Output the [x, y] coordinate of the center of the cell containing the given text.  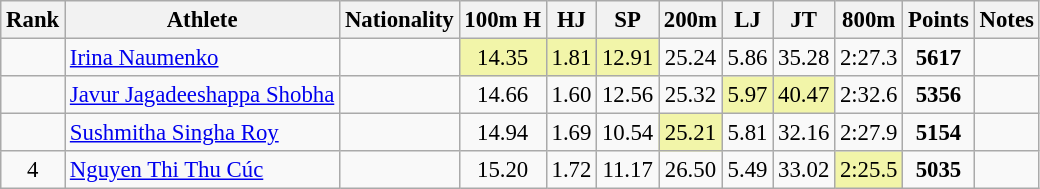
Rank [33, 20]
Athlete [202, 20]
12.56 [628, 95]
5.81 [747, 133]
25.21 [691, 133]
SP [628, 20]
40.47 [804, 95]
5617 [938, 58]
1.81 [571, 58]
LJ [747, 20]
Nguyen Thi Thu Cúc [202, 170]
Nationality [400, 20]
Points [938, 20]
14.66 [502, 95]
25.32 [691, 95]
Sushmitha Singha Roy [202, 133]
2:27.9 [869, 133]
800m [869, 20]
Irina Naumenko [202, 58]
5.97 [747, 95]
10.54 [628, 133]
35.28 [804, 58]
11.17 [628, 170]
2:25.5 [869, 170]
26.50 [691, 170]
Javur Jagadeeshappa Shobha [202, 95]
32.16 [804, 133]
1.72 [571, 170]
5035 [938, 170]
1.69 [571, 133]
15.20 [502, 170]
5.86 [747, 58]
1.60 [571, 95]
14.94 [502, 133]
JT [804, 20]
2:27.3 [869, 58]
5154 [938, 133]
Notes [1006, 20]
4 [33, 170]
5.49 [747, 170]
200m [691, 20]
25.24 [691, 58]
100m H [502, 20]
2:32.6 [869, 95]
33.02 [804, 170]
HJ [571, 20]
14.35 [502, 58]
5356 [938, 95]
12.91 [628, 58]
